Return the (X, Y) coordinate for the center point of the cell that contains the specified text.  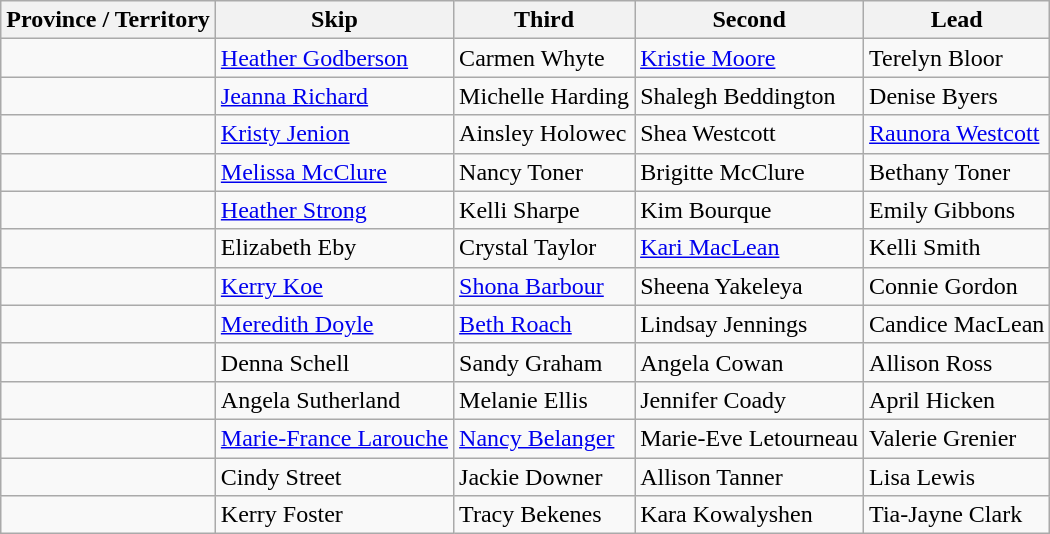
Marie-France Larouche (334, 438)
Angela Cowan (750, 362)
Carmen Whyte (544, 58)
Meredith Doyle (334, 324)
Jeanna Richard (334, 96)
Marie-Eve Letourneau (750, 438)
Tia-Jayne Clark (957, 515)
Emily Gibbons (957, 210)
Sandy Graham (544, 362)
Brigitte McClure (750, 172)
Kelli Sharpe (544, 210)
Crystal Taylor (544, 248)
Nancy Toner (544, 172)
Allison Ross (957, 362)
Jennifer Coady (750, 400)
Kara Kowalyshen (750, 515)
Bethany Toner (957, 172)
Michelle Harding (544, 96)
Raunora Westcott (957, 134)
Kristie Moore (750, 58)
Jackie Downer (544, 477)
Connie Gordon (957, 286)
Elizabeth Eby (334, 248)
Valerie Grenier (957, 438)
Angela Sutherland (334, 400)
Lisa Lewis (957, 477)
Melanie Ellis (544, 400)
Shalegh Beddington (750, 96)
Kim Bourque (750, 210)
Terelyn Bloor (957, 58)
Cindy Street (334, 477)
Province / Territory (108, 20)
Lead (957, 20)
Shona Barbour (544, 286)
Ainsley Holowec (544, 134)
Beth Roach (544, 324)
Candice MacLean (957, 324)
Skip (334, 20)
Kari MacLean (750, 248)
Denna Schell (334, 362)
Sheena Yakeleya (750, 286)
Heather Strong (334, 210)
Lindsay Jennings (750, 324)
Nancy Belanger (544, 438)
Shea Westcott (750, 134)
Kristy Jenion (334, 134)
Denise Byers (957, 96)
Melissa McClure (334, 172)
Kerry Foster (334, 515)
Second (750, 20)
Kerry Koe (334, 286)
Allison Tanner (750, 477)
Third (544, 20)
April Hicken (957, 400)
Kelli Smith (957, 248)
Tracy Bekenes (544, 515)
Heather Godberson (334, 58)
